Find where the given text appears and provide that cell's center as (x, y) coordinate. 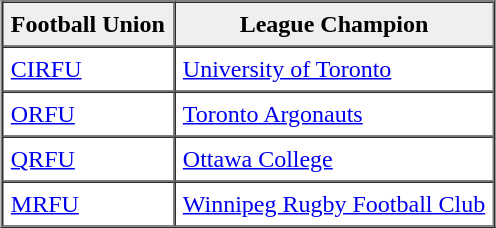
MRFU (88, 204)
Winnipeg Rugby Football Club (334, 204)
Football Union (88, 24)
University of Toronto (334, 68)
Toronto Argonauts (334, 114)
League Champion (334, 24)
Ottawa College (334, 158)
CIRFU (88, 68)
ORFU (88, 114)
QRFU (88, 158)
